Return [X, Y] of the center of cell containing provided text 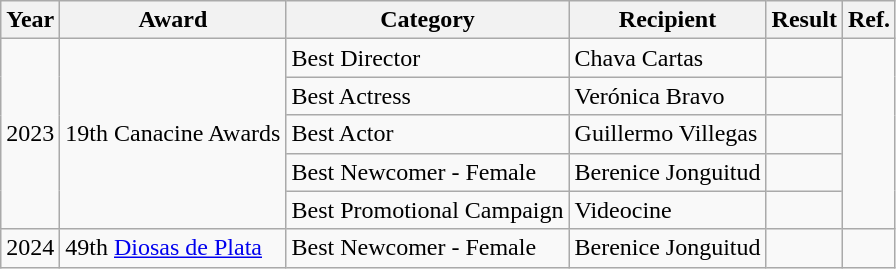
Category [428, 20]
Videocine [668, 210]
Best Actress [428, 96]
Verónica Bravo [668, 96]
Result [804, 20]
Year [30, 20]
Guillermo Villegas [668, 134]
Best Promotional Campaign [428, 210]
2024 [30, 248]
2023 [30, 134]
49th Diosas de Plata [173, 248]
Chava Cartas [668, 58]
Recipient [668, 20]
Best Director [428, 58]
Award [173, 20]
Best Actor [428, 134]
Ref. [868, 20]
19th Canacine Awards [173, 134]
